Detect which cell encompasses the target text, then output its [X, Y] center coordinate. 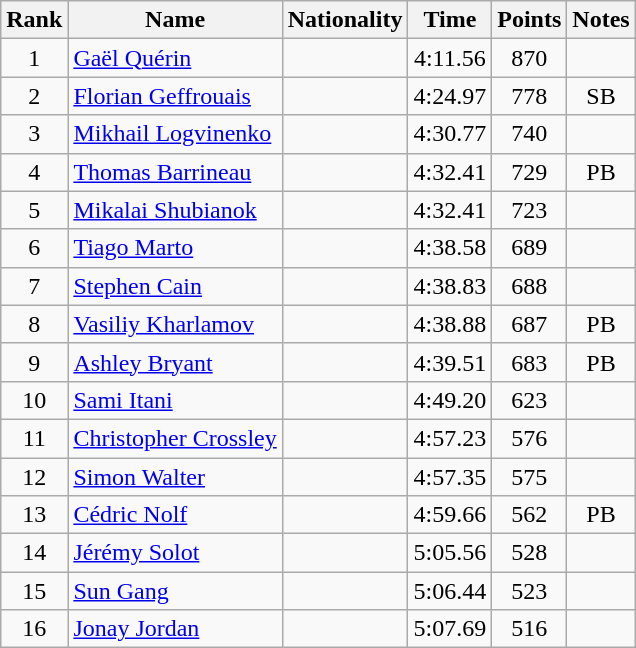
Time [450, 20]
Points [530, 20]
15 [34, 591]
4:38.83 [450, 286]
575 [530, 477]
16 [34, 629]
Name [175, 20]
3 [34, 134]
9 [34, 362]
4:59.66 [450, 515]
516 [530, 629]
Florian Geffrouais [175, 96]
Jérémy Solot [175, 553]
528 [530, 553]
4:24.97 [450, 96]
Thomas Barrineau [175, 172]
576 [530, 438]
14 [34, 553]
523 [530, 591]
Notes [601, 20]
740 [530, 134]
688 [530, 286]
687 [530, 324]
Gaël Quérin [175, 58]
1 [34, 58]
7 [34, 286]
Jonay Jordan [175, 629]
4:11.56 [450, 58]
4:39.51 [450, 362]
Mikhail Logvinenko [175, 134]
870 [530, 58]
689 [530, 248]
Sami Itani [175, 400]
SB [601, 96]
Nationality [345, 20]
4:49.20 [450, 400]
13 [34, 515]
11 [34, 438]
729 [530, 172]
4:38.88 [450, 324]
723 [530, 210]
5:06.44 [450, 591]
4:57.35 [450, 477]
4 [34, 172]
Christopher Crossley [175, 438]
12 [34, 477]
Cédric Nolf [175, 515]
Mikalai Shubianok [175, 210]
4:30.77 [450, 134]
8 [34, 324]
5 [34, 210]
623 [530, 400]
5:07.69 [450, 629]
6 [34, 248]
Tiago Marto [175, 248]
4:57.23 [450, 438]
Stephen Cain [175, 286]
Rank [34, 20]
10 [34, 400]
683 [530, 362]
562 [530, 515]
2 [34, 96]
Sun Gang [175, 591]
Vasiliy Kharlamov [175, 324]
Ashley Bryant [175, 362]
Simon Walter [175, 477]
5:05.56 [450, 553]
4:38.58 [450, 248]
778 [530, 96]
